Search for the cell housing the specified text and yield its (X, Y) center coordinate. 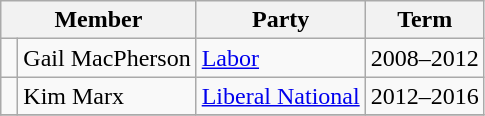
Gail MacPherson (107, 58)
2008–2012 (424, 58)
Party (280, 20)
Labor (280, 58)
Member (98, 20)
Term (424, 20)
Kim Marx (107, 96)
Liberal National (280, 96)
2012–2016 (424, 96)
